Find where the given text appears and provide that cell's center as (x, y) coordinate. 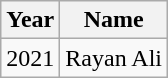
Name (114, 20)
2021 (30, 58)
Rayan Ali (114, 58)
Year (30, 20)
